Locate the cell with the specified text and output its [x, y] center coordinate. 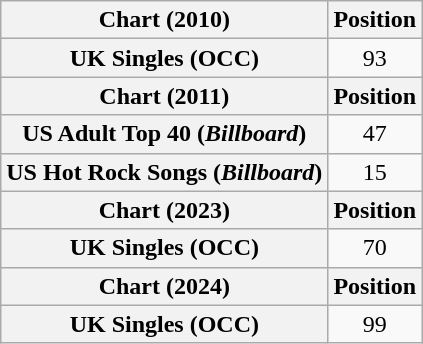
US Adult Top 40 (Billboard) [164, 134]
Chart (2011) [164, 96]
Chart (2024) [164, 286]
93 [375, 58]
99 [375, 324]
70 [375, 248]
15 [375, 172]
47 [375, 134]
Chart (2010) [164, 20]
Chart (2023) [164, 210]
US Hot Rock Songs (Billboard) [164, 172]
